Provide the (X, Y) coordinate of the cell's center where the given text is located.  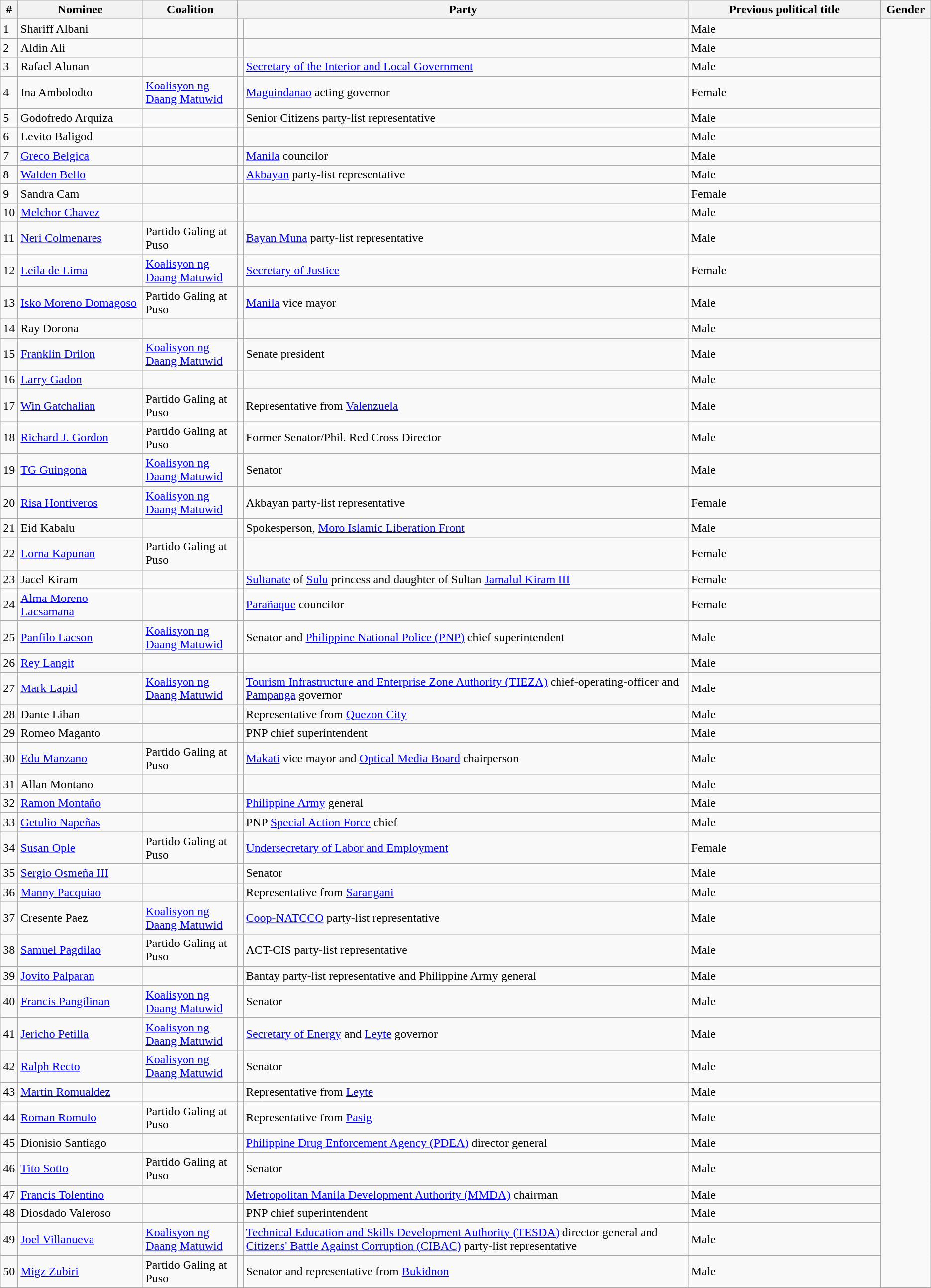
27 (9, 688)
Metropolitan Manila Development Authority (MMDA) chairman (465, 1195)
PNP Special Action Force chief (465, 822)
Sergio Osmeña III (81, 873)
Bayan Muna party-list representative (465, 238)
20 (9, 502)
40 (9, 1001)
Roman Romulo (81, 1117)
Romeo Maganto (81, 733)
Shariff Albani (81, 29)
36 (9, 892)
46 (9, 1169)
Rafael Alunan (81, 67)
Ralph Recto (81, 1066)
34 (9, 848)
Franklin Drilon (81, 354)
14 (9, 329)
22 (9, 554)
Sandra Cam (81, 193)
Secretary of the Interior and Local Government (465, 67)
Richard J. Gordon (81, 437)
Godofredo Arquiza (81, 118)
Representative from Pasig (465, 1117)
Ramon Montaño (81, 803)
Former Senator/Phil. Red Cross Director (465, 437)
33 (9, 822)
Dionisio Santiago (81, 1143)
28 (9, 714)
5 (9, 118)
16 (9, 380)
Philippine Drug Enforcement Agency (PDEA) director general (465, 1143)
Tourism Infrastructure and Enterprise Zone Authority (TIEZA) chief-operating-officer and Pampanga governor (465, 688)
Secretary of Justice (465, 270)
39 (9, 976)
42 (9, 1066)
Aldin Ali (81, 48)
35 (9, 873)
Samuel Pagdilao (81, 950)
Levito Baligod (81, 137)
Risa Hontiveros (81, 502)
Manila councilor (465, 156)
Secretary of Energy and Leyte governor (465, 1034)
19 (9, 470)
Manny Pacquiao (81, 892)
Coop-NATCCO party-list representative (465, 918)
ACT-CIS party-list representative (465, 950)
Party (463, 10)
Ray Dorona (81, 329)
6 (9, 137)
Senator and representative from Bukidnon (465, 1272)
Makati vice mayor and Optical Media Board chairperson (465, 759)
Undersecretary of Labor and Employment (465, 848)
44 (9, 1117)
41 (9, 1034)
Allan Montano (81, 784)
Leila de Lima (81, 270)
50 (9, 1272)
Dante Liban (81, 714)
30 (9, 759)
Panfilo Lacson (81, 637)
45 (9, 1143)
TG Guingona (81, 470)
Representative from Leyte (465, 1092)
12 (9, 270)
Ina Ambolodto (81, 92)
Gender (905, 10)
Melchor Chavez (81, 212)
Migz Zubiri (81, 1272)
Coalition (190, 10)
Diosdado Valeroso (81, 1213)
17 (9, 406)
Manila vice mayor (465, 303)
Lorna Kapunan (81, 554)
Previous political title (784, 10)
Susan Ople (81, 848)
48 (9, 1213)
Parañaque councilor (465, 604)
Jacel Kiram (81, 579)
Tito Sotto (81, 1169)
Larry Gadon (81, 380)
Isko Moreno Domagoso (81, 303)
18 (9, 437)
3 (9, 67)
Senator and Philippine National Police (PNP) chief superintendent (465, 637)
Representative from Sarangani (465, 892)
Edu Manzano (81, 759)
Alma Moreno Lacsamana (81, 604)
7 (9, 156)
Maguindanao acting governor (465, 92)
32 (9, 803)
Senate president (465, 354)
4 (9, 92)
Jericho Petilla (81, 1034)
Representative from Valenzuela (465, 406)
Neri Colmenares (81, 238)
2 (9, 48)
Cresente Paez (81, 918)
Francis Pangilinan (81, 1001)
25 (9, 637)
11 (9, 238)
37 (9, 918)
Martin Romualdez (81, 1092)
31 (9, 784)
21 (9, 528)
23 (9, 579)
47 (9, 1195)
Francis Tolentino (81, 1195)
Mark Lapid (81, 688)
24 (9, 604)
Jovito Palparan (81, 976)
Rey Langit (81, 663)
13 (9, 303)
Walden Bello (81, 174)
9 (9, 193)
# (9, 10)
10 (9, 212)
29 (9, 733)
Philippine Army general (465, 803)
Nominee (81, 10)
Bantay party-list representative and Philippine Army general (465, 976)
8 (9, 174)
43 (9, 1092)
Joel Villanueva (81, 1239)
Getulio Napeñas (81, 822)
26 (9, 663)
Win Gatchalian (81, 406)
Senior Citizens party-list representative (465, 118)
Eid Kabalu (81, 528)
15 (9, 354)
Greco Belgica (81, 156)
Spokesperson, Moro Islamic Liberation Front (465, 528)
1 (9, 29)
Sultanate of Sulu princess and daughter of Sultan Jamalul Kiram III (465, 579)
38 (9, 950)
Representative from Quezon City (465, 714)
49 (9, 1239)
